Find where the given text appears and provide that cell's center as [X, Y] coordinate. 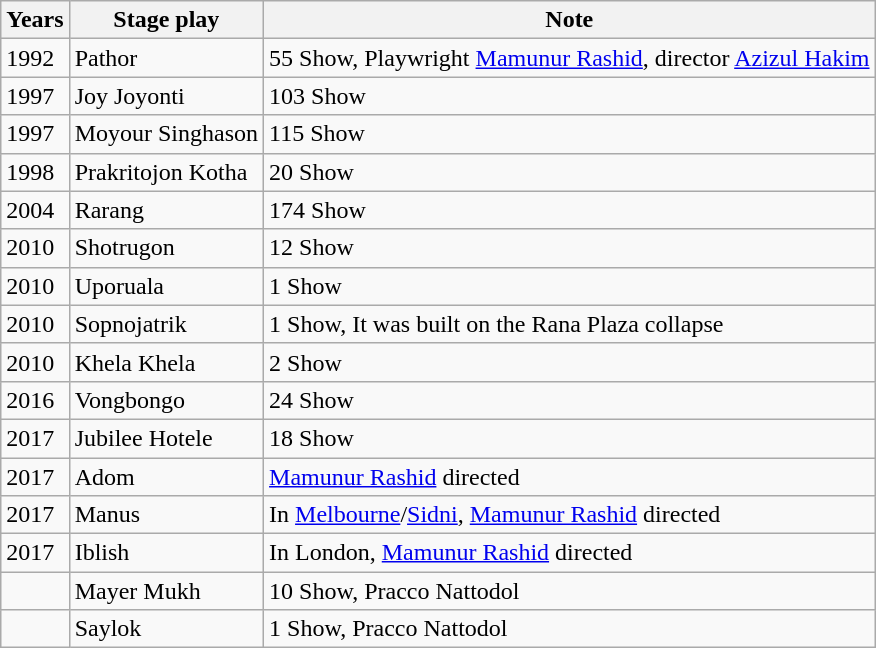
18 Show [570, 438]
Vongbongo [166, 400]
Stage play [166, 20]
174 Show [570, 210]
1998 [35, 172]
Years [35, 20]
Prakritojon Kotha [166, 172]
103 Show [570, 96]
Rarang [166, 210]
Khela Khela [166, 362]
Joy Joyonti [166, 96]
115 Show [570, 134]
2016 [35, 400]
Sopnojatrik [166, 324]
1 Show, It was built on the Rana Plaza collapse [570, 324]
12 Show [570, 248]
Uporuala [166, 286]
In London, Mamunur Rashid directed [570, 553]
10 Show, Pracco Nattodol [570, 591]
2 Show [570, 362]
Saylok [166, 629]
55 Show, Playwright Mamunur Rashid, director Azizul Hakim [570, 58]
1992 [35, 58]
Mayer Mukh [166, 591]
1 Show, Pracco Nattodol [570, 629]
In Melbourne/Sidni, Mamunur Rashid directed [570, 515]
Jubilee Hotele [166, 438]
Moyour Singhason [166, 134]
Pathor [166, 58]
1 Show [570, 286]
Mamunur Rashid directed [570, 477]
Shotrugon [166, 248]
Iblish [166, 553]
2004 [35, 210]
Note [570, 20]
24 Show [570, 400]
Manus [166, 515]
Adom [166, 477]
20 Show [570, 172]
